Capture the cell that displays the provided text and extract its [x, y] central coordinate. 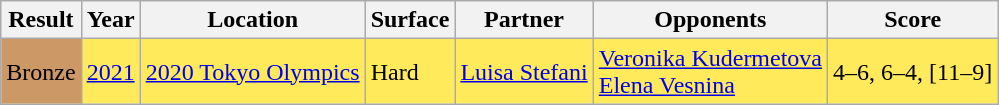
Bronze [41, 72]
Location [252, 20]
Hard [410, 72]
2020 Tokyo Olympics [252, 72]
Veronika Kudermetova Elena Vesnina [710, 72]
Surface [410, 20]
Luisa Stefani [524, 72]
Partner [524, 20]
Result [41, 20]
Year [110, 20]
4–6, 6–4, [11–9] [913, 72]
Score [913, 20]
Opponents [710, 20]
2021 [110, 72]
